Output the (x, y) coordinate of the center of the cell containing the given text.  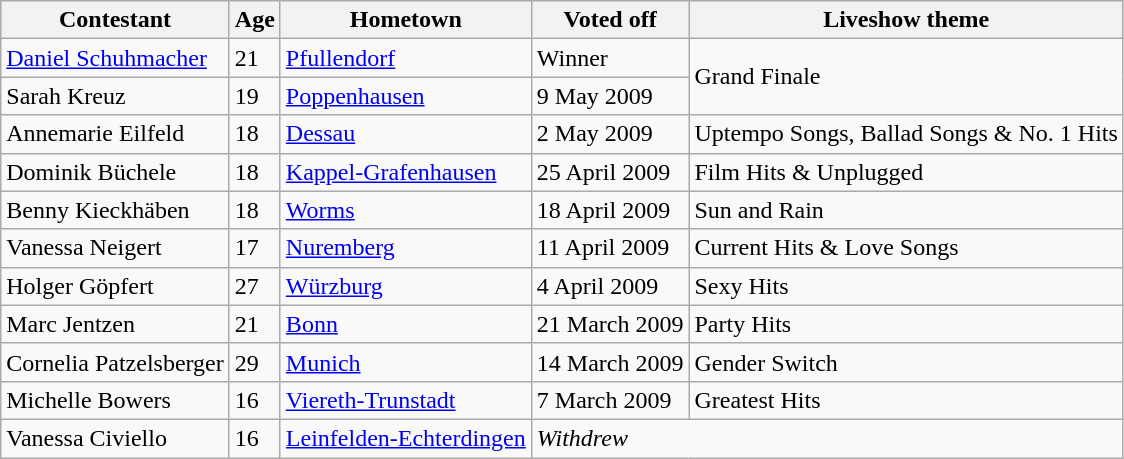
Sarah Kreuz (116, 96)
Bonn (406, 324)
Uptempo Songs, Ballad Songs & No. 1 Hits (906, 134)
Sun and Rain (906, 210)
Vanessa Neigert (116, 248)
Greatest Hits (906, 400)
Gender Switch (906, 362)
Current Hits & Love Songs (906, 248)
Sexy Hits (906, 286)
Voted off (610, 20)
Cornelia Patzelsberger (116, 362)
Marc Jentzen (116, 324)
Dominik Büchele (116, 172)
19 (254, 96)
Age (254, 20)
Winner (610, 58)
Annemarie Eilfeld (116, 134)
Withdrew (827, 438)
25 April 2009 (610, 172)
Worms (406, 210)
Leinfelden-Echterdingen (406, 438)
7 March 2009 (610, 400)
27 (254, 286)
Viereth-Trunstadt (406, 400)
Poppenhausen (406, 96)
Holger Göpfert (116, 286)
Würzburg (406, 286)
Vanessa Civiello (116, 438)
18 April 2009 (610, 210)
Film Hits & Unplugged (906, 172)
Nuremberg (406, 248)
Party Hits (906, 324)
14 March 2009 (610, 362)
Dessau (406, 134)
29 (254, 362)
9 May 2009 (610, 96)
Munich (406, 362)
Contestant (116, 20)
21 March 2009 (610, 324)
Benny Kieckhäben (116, 210)
Pfullendorf (406, 58)
11 April 2009 (610, 248)
Liveshow theme (906, 20)
Hometown (406, 20)
2 May 2009 (610, 134)
Kappel-Grafenhausen (406, 172)
17 (254, 248)
Daniel Schuhmacher (116, 58)
Grand Finale (906, 77)
Michelle Bowers (116, 400)
4 April 2009 (610, 286)
